Capture the cell that displays the provided text and extract its [X, Y] central coordinate. 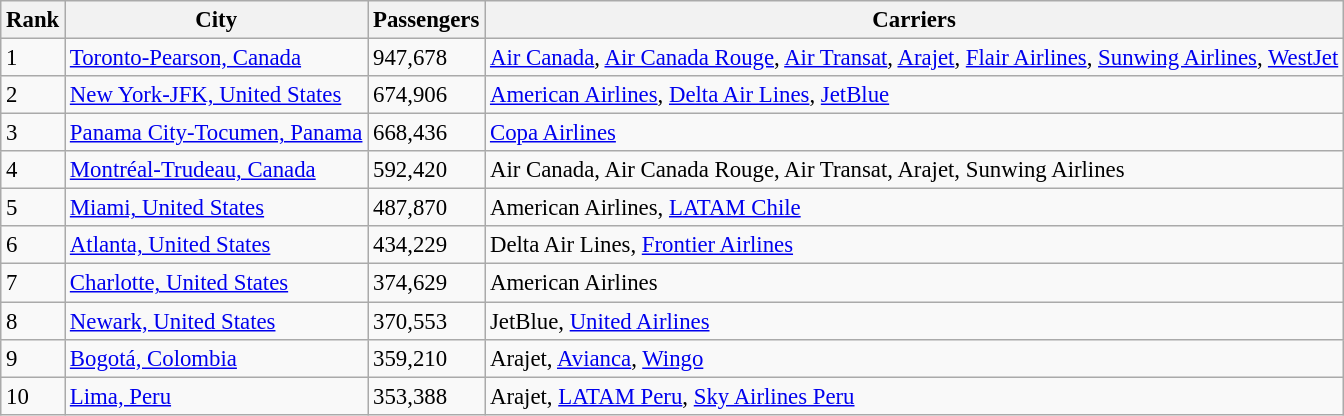
Toronto-Pearson, Canada [216, 58]
Montréal-Trudeau, Canada [216, 170]
Air Canada, Air Canada Rouge, Air Transat, Arajet, Flair Airlines, Sunwing Airlines, WestJet [914, 58]
487,870 [426, 208]
Arajet, Avianca, Wingo [914, 358]
City [216, 20]
JetBlue, United Airlines [914, 321]
8 [33, 321]
Panama City-Tocumen, Panama [216, 133]
Atlanta, United States [216, 245]
Passengers [426, 20]
Charlotte, United States [216, 283]
Miami, United States [216, 208]
947,678 [426, 58]
Air Canada, Air Canada Rouge, Air Transat, Arajet, Sunwing Airlines [914, 170]
3 [33, 133]
American Airlines, LATAM Chile [914, 208]
Copa Airlines [914, 133]
374,629 [426, 283]
434,229 [426, 245]
7 [33, 283]
New York-JFK, United States [216, 95]
1 [33, 58]
Arajet, LATAM Peru, Sky Airlines Peru [914, 396]
4 [33, 170]
353,388 [426, 396]
American Airlines, Delta Air Lines, JetBlue [914, 95]
Bogotá, Colombia [216, 358]
668,436 [426, 133]
Carriers [914, 20]
American Airlines [914, 283]
2 [33, 95]
Newark, United States [216, 321]
359,210 [426, 358]
6 [33, 245]
Rank [33, 20]
5 [33, 208]
370,553 [426, 321]
Delta Air Lines, Frontier Airlines [914, 245]
Lima, Peru [216, 396]
10 [33, 396]
592,420 [426, 170]
674,906 [426, 95]
9 [33, 358]
